Return the [X, Y] coordinate for the center point of the cell that contains the specified text.  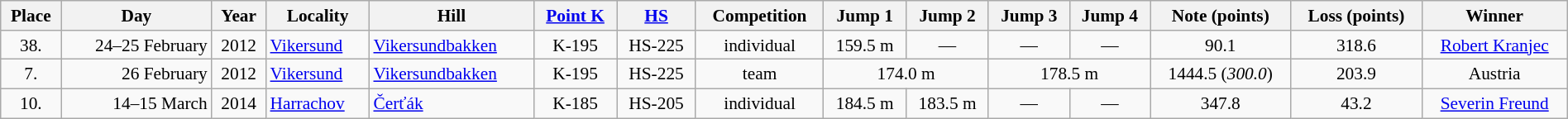
Day [136, 16]
Note (points) [1221, 16]
Jump 4 [1110, 16]
Locality [318, 16]
183.5 m [948, 104]
Competition [759, 16]
7. [31, 74]
43.2 [1356, 104]
2014 [239, 104]
Winner [1494, 16]
team [759, 74]
Jump 1 [865, 16]
Čerťák [452, 104]
24–25 February [136, 45]
318.6 [1356, 45]
1444.5 (300.0) [1221, 74]
Loss (points) [1356, 16]
26 February [136, 74]
159.5 m [865, 45]
Jump 2 [948, 16]
178.5 m [1068, 74]
38. [31, 45]
184.5 m [865, 104]
203.9 [1356, 74]
Severin Freund [1494, 104]
K-185 [576, 104]
347.8 [1221, 104]
90.1 [1221, 45]
Jump 3 [1029, 16]
Year [239, 16]
14–15 March [136, 104]
Point K [576, 16]
10. [31, 104]
174.0 m [906, 74]
Austria [1494, 74]
HS-205 [657, 104]
Place [31, 16]
Hill [452, 16]
HS [657, 16]
Harrachov [318, 104]
Robert Kranjec [1494, 45]
